Locate the cell with the specified text and output its [x, y] center coordinate. 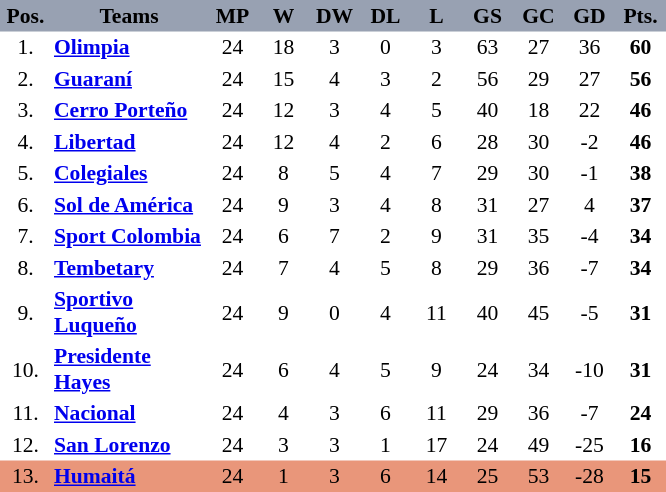
-25 [590, 445]
GD [590, 16]
53 [538, 476]
5. [26, 174]
22 [590, 110]
38 [640, 174]
Pts. [640, 16]
8. [26, 268]
45 [538, 312]
Tembetary [129, 268]
Teams [129, 16]
DW [334, 16]
-28 [590, 476]
2. [26, 79]
9. [26, 312]
49 [538, 445]
13. [26, 476]
-2 [590, 142]
GC [538, 16]
-10 [590, 368]
17 [436, 445]
GS [488, 16]
37 [640, 205]
-1 [590, 174]
Presidente Hayes [129, 368]
Nacional [129, 414]
Olimpia [129, 48]
16 [640, 445]
Sport Colombia [129, 236]
4. [26, 142]
W [284, 16]
-4 [590, 236]
60 [640, 48]
Pos. [26, 16]
3. [26, 110]
Sol de América [129, 205]
12. [26, 445]
San Lorenzo [129, 445]
35 [538, 236]
10. [26, 368]
25 [488, 476]
L [436, 16]
Guaraní [129, 79]
1. [26, 48]
MP [232, 16]
11. [26, 414]
Humaitá [129, 476]
14 [436, 476]
Libertad [129, 142]
63 [488, 48]
7. [26, 236]
Cerro Porteño [129, 110]
-5 [590, 312]
6. [26, 205]
Colegiales [129, 174]
DL [386, 16]
28 [488, 142]
Sportivo Luqueño [129, 312]
